Capture the cell that displays the provided text and extract its [x, y] central coordinate. 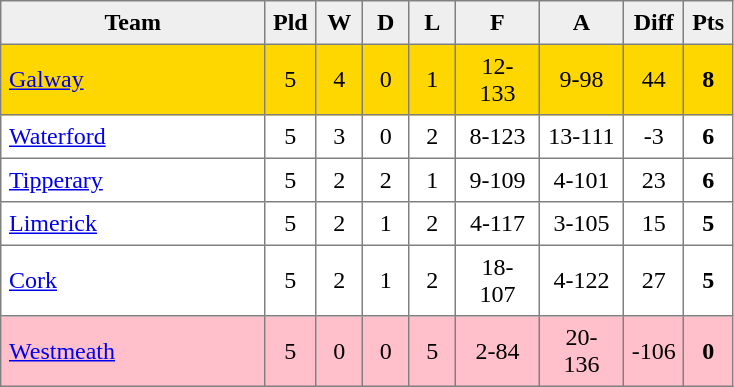
-106 [653, 351]
Diff [653, 23]
W [339, 23]
Pts [708, 23]
4-122 [581, 280]
Limerick [133, 224]
Cork [133, 280]
20-136 [581, 351]
4-101 [581, 180]
15 [653, 224]
3 [339, 137]
8-123 [497, 137]
Tipperary [133, 180]
A [581, 23]
13-111 [581, 137]
3-105 [581, 224]
9-98 [581, 79]
44 [653, 79]
4-117 [497, 224]
23 [653, 180]
-3 [653, 137]
Waterford [133, 137]
Team [133, 23]
Galway [133, 79]
Pld [290, 23]
F [497, 23]
12-133 [497, 79]
18-107 [497, 280]
2-84 [497, 351]
9-109 [497, 180]
27 [653, 280]
8 [708, 79]
D [385, 23]
L [432, 23]
4 [339, 79]
Westmeath [133, 351]
